Pinpoint the cell where the given text exists, returning its (x, y) midpoint coordinate. 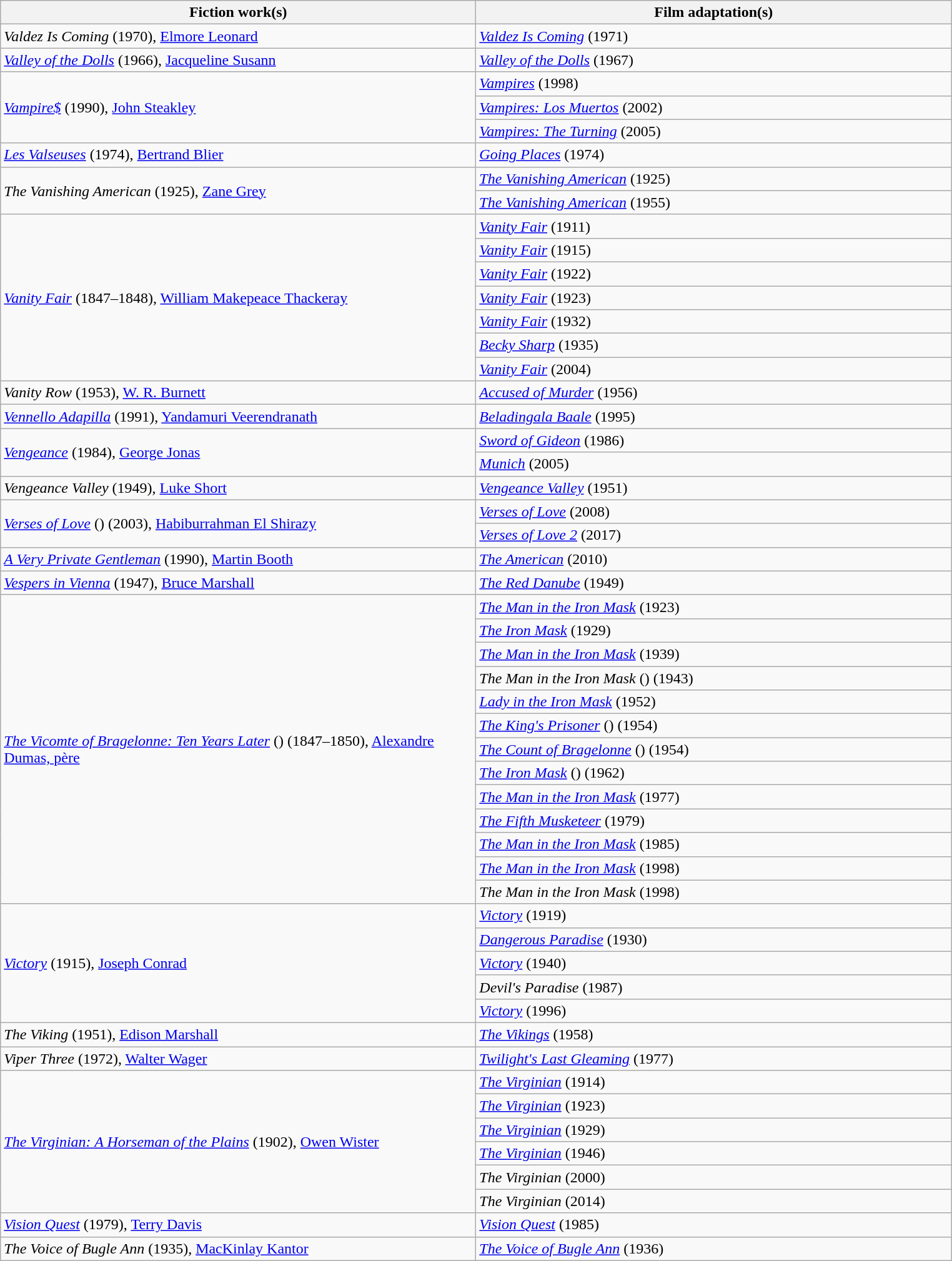
Verses of Love (2008) (713, 512)
The Vanishing American (1955) (713, 202)
Vanity Fair (1911) (713, 226)
The Man in the Iron Mask (1985) (713, 844)
Vengeance Valley (1949), Luke Short (239, 488)
Les Valseuses (1974), Bertrand Blier (239, 155)
Dangerous Paradise (1930) (713, 939)
Victory (1915), Joseph Conrad (239, 963)
Fiction work(s) (239, 12)
The Count of Bragelonne () (1954) (713, 749)
The King's Prisoner () (1954) (713, 726)
Verses of Love 2 (2017) (713, 535)
The Virginian (1923) (713, 1106)
Devil's Paradise (1987) (713, 987)
The Red Danube (1949) (713, 583)
A Very Private Gentleman (1990), Martin Booth (239, 559)
Sword of Gideon (1986) (713, 440)
Vampires (1998) (713, 84)
Vanity Fair (1932) (713, 322)
The Man in the Iron Mask (1977) (713, 797)
The Virginian: A Horseman of the Plains (1902), Owen Wister (239, 1142)
Vespers in Vienna (1947), Bruce Marshall (239, 583)
Going Places (1974) (713, 155)
Vennello Adapilla (1991), Yandamuri Veerendranath (239, 417)
The Virginian (2000) (713, 1177)
Valley of the Dolls (1967) (713, 60)
The Vanishing American (1925) (713, 179)
Victory (1996) (713, 1011)
The Virginian (1929) (713, 1130)
Vampires: The Turning (2005) (713, 131)
The Man in the Iron Mask (1923) (713, 606)
Victory (1919) (713, 916)
Beladingala Baale (1995) (713, 417)
The Man in the Iron Mask () (1943) (713, 678)
The Vicomte of Bragelonne: Ten Years Later () (1847–1850), Alexandre Dumas, père (239, 749)
The Iron Mask () (1962) (713, 773)
Viper Three (1972), Walter Wager (239, 1059)
Vanity Fair (1922) (713, 274)
The Vanishing American (1925), Zane Grey (239, 190)
The Virginian (1946) (713, 1154)
Vengeance (1984), George Jonas (239, 452)
Vanity Fair (1923) (713, 298)
Valley of the Dolls (1966), Jacqueline Susann (239, 60)
The Voice of Bugle Ann (1935), MacKinlay Kantor (239, 1249)
The Virginian (1914) (713, 1082)
The Iron Mask (1929) (713, 630)
The Fifth Musketeer (1979) (713, 821)
Vanity Fair (1847–1848), William Makepeace Thackeray (239, 297)
The Virginian (2014) (713, 1201)
The Vikings (1958) (713, 1034)
Valdez Is Coming (1970), Elmore Leonard (239, 36)
Lady in the Iron Mask (1952) (713, 702)
Vampires: Los Muertos (2002) (713, 107)
Vampire$ (1990), John Steakley (239, 107)
Vanity Row (1953), W. R. Burnett (239, 393)
Vision Quest (1979), Terry Davis (239, 1225)
Victory (1940) (713, 963)
Twilight's Last Gleaming (1977) (713, 1059)
Vengeance Valley (1951) (713, 488)
Verses of Love () (2003), Habiburrahman El Shirazy (239, 523)
The American (2010) (713, 559)
Becky Sharp (1935) (713, 345)
Film adaptation(s) (713, 12)
The Viking (1951), Edison Marshall (239, 1034)
Vanity Fair (1915) (713, 250)
Vanity Fair (2004) (713, 369)
Vision Quest (1985) (713, 1225)
Accused of Murder (1956) (713, 393)
The Voice of Bugle Ann (1936) (713, 1249)
Munich (2005) (713, 464)
Valdez Is Coming (1971) (713, 36)
The Man in the Iron Mask (1939) (713, 654)
